Output the (X, Y) coordinate of the center of the cell containing the given text.  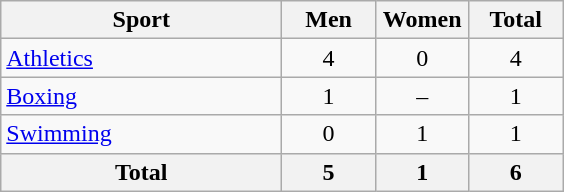
5 (329, 172)
Men (329, 20)
6 (516, 172)
Sport (142, 20)
Women (422, 20)
Boxing (142, 96)
Swimming (142, 134)
– (422, 96)
Athletics (142, 58)
